Return the (X, Y) coordinate for the center point of the cell that contains the specified text.  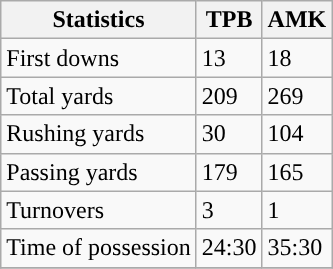
179 (229, 172)
35:30 (297, 248)
209 (229, 96)
TPB (229, 20)
First downs (99, 58)
24:30 (229, 248)
3 (229, 210)
Total yards (99, 96)
1 (297, 210)
Turnovers (99, 210)
165 (297, 172)
30 (229, 134)
Time of possession (99, 248)
269 (297, 96)
Rushing yards (99, 134)
13 (229, 58)
18 (297, 58)
Statistics (99, 20)
104 (297, 134)
AMK (297, 20)
Passing yards (99, 172)
